Extract the [X, Y] coordinate from the center of the cell holding the provided text.  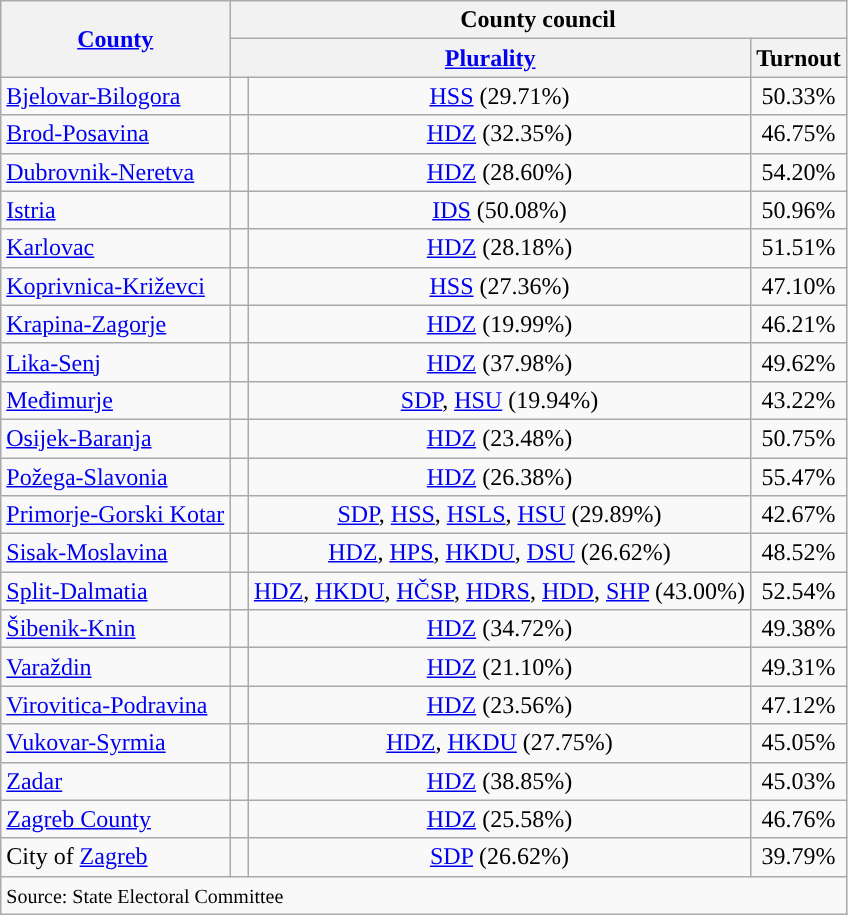
46.76% [799, 819]
IDS (50.08%) [499, 210]
47.10% [799, 286]
Split-Dalmatia [116, 591]
Karlovac [116, 248]
Plurality [490, 58]
SDP (26.62%) [499, 857]
Koprivnica-Križevci [116, 286]
Source: State Electoral Committee [424, 895]
Virovitica-Podravina [116, 705]
County council [538, 20]
45.05% [799, 743]
HDZ (32.35%) [499, 134]
Zagreb County [116, 819]
HDZ (23.56%) [499, 705]
46.21% [799, 324]
Istria [116, 210]
47.12% [799, 705]
49.62% [799, 362]
HDZ, HKDU (27.75%) [499, 743]
HDZ (28.18%) [499, 248]
Brod-Posavina [116, 134]
HDZ (34.72%) [499, 629]
Požega-Slavonia [116, 477]
HDZ (38.85%) [499, 781]
HDZ (21.10%) [499, 667]
SDP, HSU (19.94%) [499, 400]
49.38% [799, 629]
County [116, 39]
Zadar [116, 781]
Osijek-Baranja [116, 438]
Turnout [799, 58]
Varaždin [116, 667]
50.96% [799, 210]
51.51% [799, 248]
City of Zagreb [116, 857]
Lika-Senj [116, 362]
HDZ (26.38%) [499, 477]
SDP, HSS, HSLS, HSU (29.89%) [499, 515]
49.31% [799, 667]
Vukovar-Syrmia [116, 743]
42.67% [799, 515]
Sisak-Moslavina [116, 553]
HDZ, HPS, HKDU, DSU (26.62%) [499, 553]
Šibenik-Knin [116, 629]
HDZ (28.60%) [499, 172]
HDZ (23.48%) [499, 438]
45.03% [799, 781]
HSS (27.36%) [499, 286]
Međimurje [116, 400]
HSS (29.71%) [499, 96]
50.33% [799, 96]
HDZ, HKDU, HČSP, HDRS, HDD, SHP (43.00%) [499, 591]
39.79% [799, 857]
48.52% [799, 553]
43.22% [799, 400]
HDZ (19.99%) [499, 324]
52.54% [799, 591]
Krapina-Zagorje [116, 324]
Bjelovar-Bilogora [116, 96]
Primorje-Gorski Kotar [116, 515]
54.20% [799, 172]
HDZ (25.58%) [499, 819]
50.75% [799, 438]
46.75% [799, 134]
Dubrovnik-Neretva [116, 172]
HDZ (37.98%) [499, 362]
55.47% [799, 477]
